Pinpoint the cell where the given text exists, returning its [X, Y] midpoint coordinate. 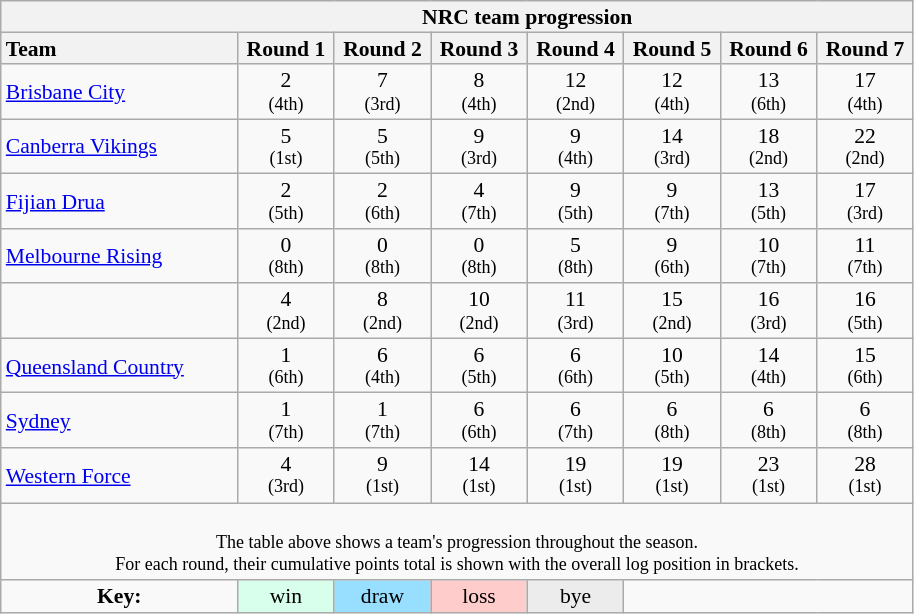
Round 5 [672, 49]
9(5th) [576, 202]
12(2nd) [576, 92]
9(3rd) [480, 146]
5(1st) [286, 146]
7(3rd) [382, 92]
4(2nd) [286, 312]
11(3rd) [576, 312]
Round 2 [382, 49]
8(4th) [480, 92]
13(6th) [768, 92]
Fijian Drua [120, 202]
Key: [120, 597]
Round 4 [576, 49]
Round 3 [480, 49]
6(7th) [576, 420]
win [286, 597]
4(3rd) [286, 476]
Brisbane City [120, 92]
12(4th) [672, 92]
18(2nd) [768, 146]
9(6th) [672, 256]
9(4th) [576, 146]
Round 1 [286, 49]
5(5th) [382, 146]
6(4th) [382, 366]
2(4th) [286, 92]
16(5th) [866, 312]
23(1st) [768, 476]
15(2nd) [672, 312]
draw [382, 597]
5(8th) [576, 256]
22(2nd) [866, 146]
28(1st) [866, 476]
17(3rd) [866, 202]
Canberra Vikings [120, 146]
4(7th) [480, 202]
10(5th) [672, 366]
loss [480, 597]
14(3rd) [672, 146]
2(5th) [286, 202]
Western Force [120, 476]
bye [576, 597]
1(6th) [286, 366]
Melbourne Rising [120, 256]
Sydney [120, 420]
14(4th) [768, 366]
Queensland Country [120, 366]
10(2nd) [480, 312]
Team [120, 49]
NRC team progression [528, 17]
Round 6 [768, 49]
15(6th) [866, 366]
13(5th) [768, 202]
17(4th) [866, 92]
Round 7 [866, 49]
16(3rd) [768, 312]
8(2nd) [382, 312]
10(7th) [768, 256]
6(5th) [480, 366]
11(7th) [866, 256]
9(1st) [382, 476]
9(7th) [672, 202]
14(1st) [480, 476]
2(6th) [382, 202]
